Extract the (X, Y) coordinate from the center of the cell holding the provided text.  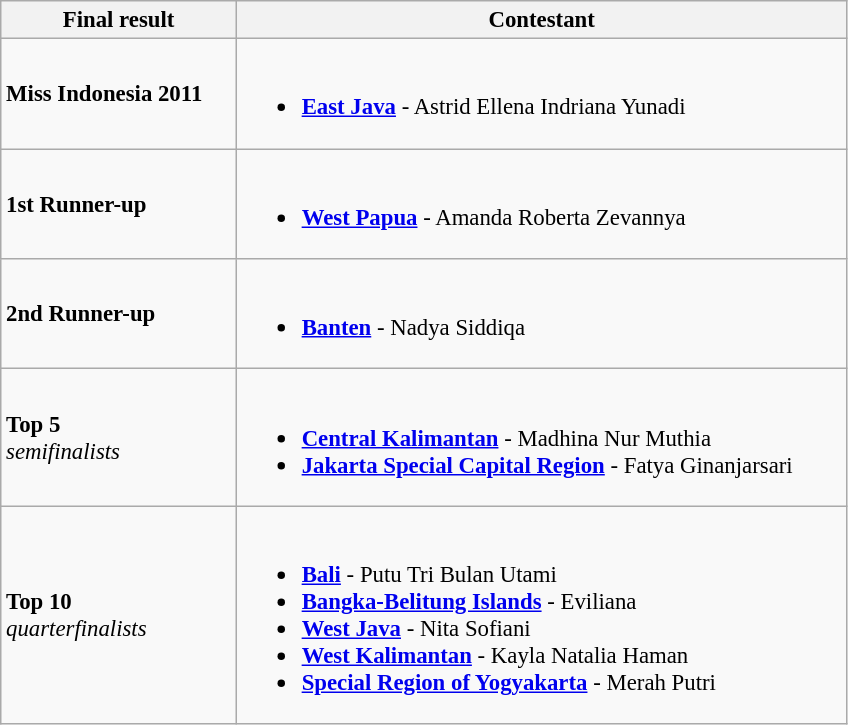
Contestant (542, 20)
2nd Runner-up (119, 314)
1st Runner-up (119, 204)
West Papua - Amanda Roberta Zevannya (542, 204)
East Java - Astrid Ellena Indriana Yunadi (542, 94)
Miss Indonesia 2011 (119, 94)
Final result (119, 20)
Central Kalimantan - Madhina Nur MuthiaJakarta Special Capital Region - Fatya Ginanjarsari (542, 438)
Banten - Nadya Siddiqa (542, 314)
Top 10 quarterfinalists (119, 615)
Top 5 semifinalists (119, 438)
